Scan for the cell matching the given text and deliver its (X, Y) coordinate at center. 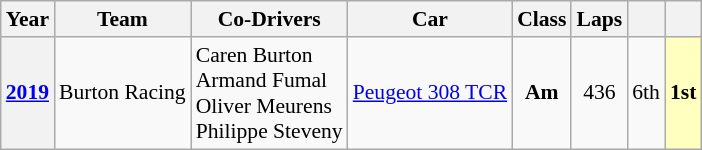
2019 (28, 93)
Car (430, 19)
Burton Racing (122, 93)
6th (646, 93)
436 (599, 93)
Laps (599, 19)
1st (684, 93)
Year (28, 19)
Team (122, 19)
Am (542, 93)
Peugeot 308 TCR (430, 93)
Class (542, 19)
Caren Burton Armand Fumal Oliver Meurens Philippe Steveny (270, 93)
Co-Drivers (270, 19)
